Detect which cell encompasses the target text, then output its [x, y] center coordinate. 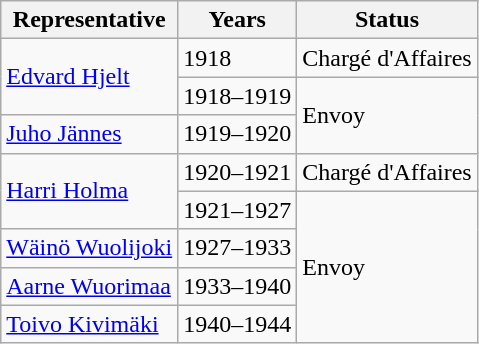
Harri Holma [90, 191]
Aarne Wuorimaa [90, 286]
Wäinö Wuolijoki [90, 248]
1927–1933 [238, 248]
Representative [90, 20]
1918–1919 [238, 96]
Years [238, 20]
Status [387, 20]
1921–1927 [238, 210]
1920–1921 [238, 172]
Toivo Kivimäki [90, 324]
1919–1920 [238, 134]
Edvard Hjelt [90, 77]
Juho Jännes [90, 134]
1918 [238, 58]
1940–1944 [238, 324]
1933–1940 [238, 286]
